For the text-containing cell, return its midpoint in [X, Y] coordinate format. 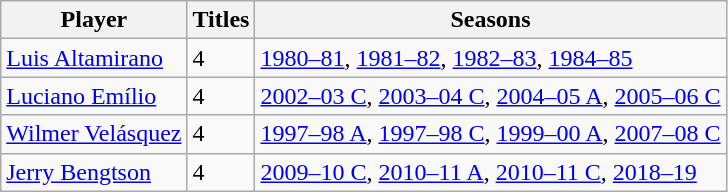
2002–03 C, 2003–04 C, 2004–05 A, 2005–06 C [490, 96]
Luis Altamirano [94, 58]
Wilmer Velásquez [94, 134]
Jerry Bengtson [94, 172]
2009–10 C, 2010–11 A, 2010–11 C, 2018–19 [490, 172]
1997–98 A, 1997–98 C, 1999–00 A, 2007–08 C [490, 134]
Player [94, 20]
Titles [221, 20]
Luciano Emílio [94, 96]
Seasons [490, 20]
1980–81, 1981–82, 1982–83, 1984–85 [490, 58]
